Provide the (x, y) coordinate of the cell's center where the given text is located.  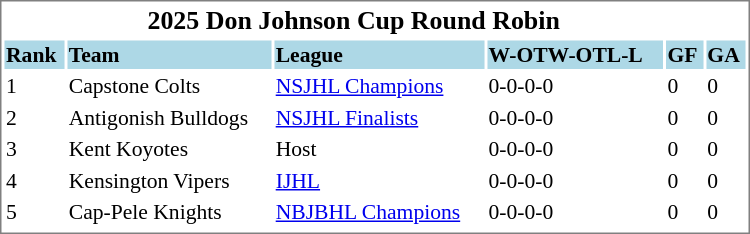
Kensington Vipers (169, 180)
Cap-Pele Knights (169, 212)
GF (684, 54)
IJHL (379, 180)
W-OTW-OTL-L (575, 54)
NBJBHL Champions (379, 212)
Antigonish Bulldogs (169, 118)
Rank (34, 54)
2 (34, 118)
1 (34, 86)
5 (34, 212)
Host (379, 149)
3 (34, 149)
Kent Koyotes (169, 149)
4 (34, 180)
NSJHL Champions (379, 86)
NSJHL Finalists (379, 118)
Team (169, 54)
League (379, 54)
2025 Don Johnson Cup Round Robin (353, 20)
GA (726, 54)
Capstone Colts (169, 86)
